Locate the cell with the specified text and output its [X, Y] center coordinate. 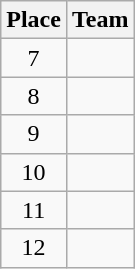
8 [34, 96]
12 [34, 248]
Team [100, 20]
9 [34, 134]
11 [34, 210]
7 [34, 58]
10 [34, 172]
Place [34, 20]
